Output the [x, y] coordinate of the center of the cell containing the given text.  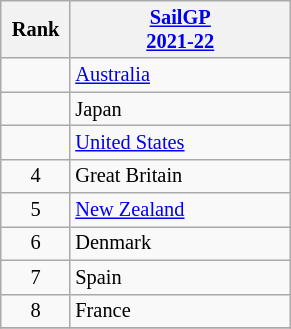
United States [180, 142]
France [180, 311]
7 [36, 277]
8 [36, 311]
Rank [36, 29]
Great Britain [180, 176]
Denmark [180, 243]
4 [36, 176]
SailGP2021-22 [180, 29]
Spain [180, 277]
Australia [180, 75]
5 [36, 210]
6 [36, 243]
Japan [180, 109]
New Zealand [180, 210]
